Find where the given text appears and provide that cell's center as [X, Y] coordinate. 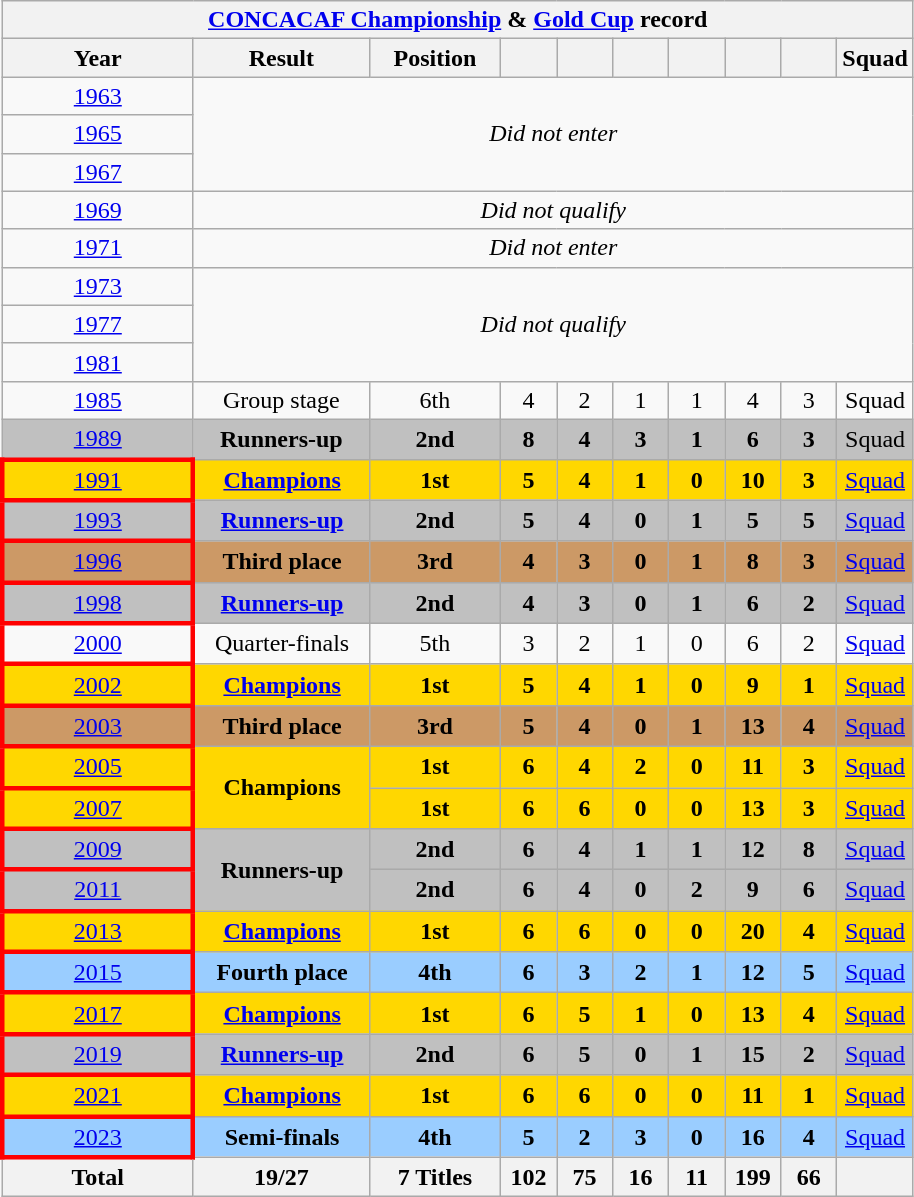
2000 [98, 644]
199 [753, 1177]
2021 [98, 1096]
1996 [98, 562]
2017 [98, 1014]
1989 [98, 439]
Result [281, 58]
2002 [98, 684]
20 [753, 932]
2003 [98, 726]
1998 [98, 602]
10 [753, 480]
19/27 [281, 1177]
7 Titles [434, 1177]
2013 [98, 932]
1991 [98, 480]
Position [434, 58]
1963 [98, 96]
2009 [98, 850]
1965 [98, 134]
1981 [98, 362]
1993 [98, 520]
2015 [98, 972]
66 [809, 1177]
2007 [98, 808]
Semi-finals [281, 1136]
2005 [98, 766]
CONCACAF Championship & Gold Cup record [458, 20]
2023 [98, 1136]
2019 [98, 1054]
1985 [98, 400]
Total [98, 1177]
1969 [98, 210]
102 [528, 1177]
1973 [98, 286]
1971 [98, 248]
1967 [98, 172]
2011 [98, 890]
6th [434, 400]
Year [98, 58]
Group stage [281, 400]
75 [584, 1177]
15 [753, 1054]
1977 [98, 324]
5th [434, 644]
Fourth place [281, 972]
Quarter-finals [281, 644]
